Detect which cell encompasses the target text, then output its (x, y) center coordinate. 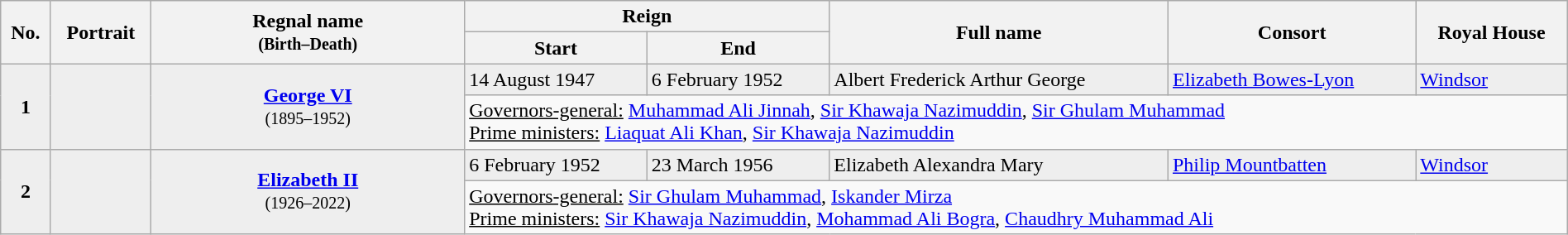
Governors-general: Muhammad Ali Jinnah, Sir Khawaja Nazimuddin, Sir Ghulam MuhammadPrime ministers: Liaquat Ali Khan, Sir Khawaja Nazimuddin (1016, 122)
Consort (1292, 32)
End (738, 48)
1 (26, 106)
No. (26, 32)
George VI(1895–1952) (308, 106)
Portrait (101, 32)
Elizabeth Bowes-Lyon (1292, 79)
Start (556, 48)
Albert Frederick Arthur George (999, 79)
14 August 1947 (556, 79)
Elizabeth Alexandra Mary (999, 165)
2 (26, 192)
Governors-general: Sir Ghulam Muhammad, Iskander MirzaPrime ministers: Sir Khawaja Nazimuddin, Mohammad Ali Bogra, Chaudhry Muhammad Ali (1016, 207)
Full name (999, 32)
Reign (647, 17)
Elizabeth II(1926–2022) (308, 192)
Philip Mountbatten (1292, 165)
23 March 1956 (738, 165)
Royal House (1492, 32)
Regnal name(Birth–Death) (308, 32)
